Return (x, y) of the center of cell containing provided text 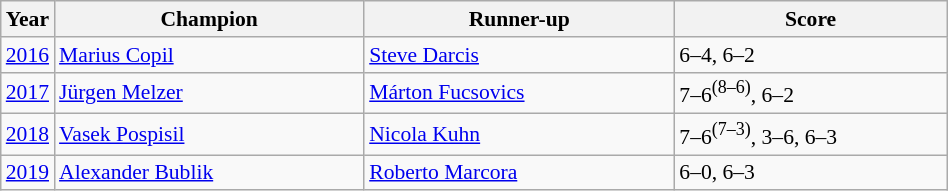
Runner-up (519, 19)
Alexander Bublik (209, 173)
Roberto Marcora (519, 173)
2018 (28, 134)
6–4, 6–2 (810, 55)
2016 (28, 55)
2017 (28, 92)
Jürgen Melzer (209, 92)
Vasek Pospisil (209, 134)
Champion (209, 19)
Steve Darcis (519, 55)
7–6(8–6), 6–2 (810, 92)
Year (28, 19)
2019 (28, 173)
7–6(7–3), 3–6, 6–3 (810, 134)
Márton Fucsovics (519, 92)
Score (810, 19)
Marius Copil (209, 55)
6–0, 6–3 (810, 173)
Nicola Kuhn (519, 134)
